Return [x, y] of the center of cell containing provided text 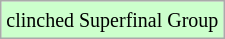
clinched Superfinal Group [112, 20]
